Find where the given text appears and provide that cell's center as (x, y) coordinate. 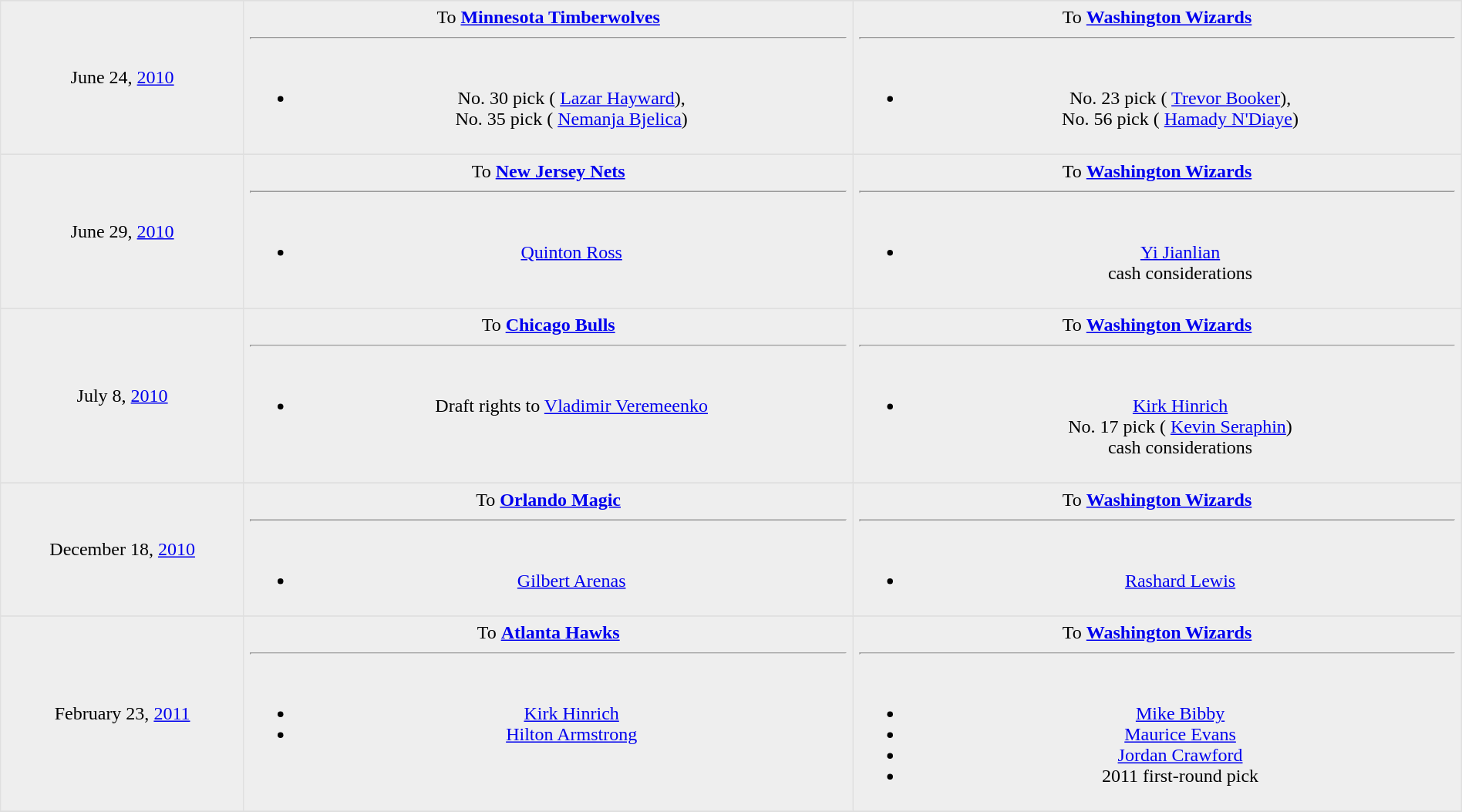
June 24, 2010 (123, 78)
To Orlando Magic Gilbert Arenas (547, 549)
June 29, 2010 (123, 231)
To Washington WizardsNo. 23 pick ( Trevor Booker),No. 56 pick ( Hamady N'Diaye) (1157, 78)
To Washington Wizards Rashard Lewis (1157, 549)
To New Jersey Nets Quinton Ross (547, 231)
To Atlanta Hawks Kirk Hinrich Hilton Armstrong (547, 714)
July 8, 2010 (123, 396)
To Minnesota TimberwolvesNo. 30 pick ( Lazar Hayward),No. 35 pick ( Nemanja Bjelica) (547, 78)
February 23, 2011 (123, 714)
To Chicago BullsDraft rights to Vladimir Veremeenko (547, 396)
To Washington Wizards Mike Bibby Maurice Evans Jordan Crawford2011 first-round pick (1157, 714)
December 18, 2010 (123, 549)
To Washington Wizards Yi Jianliancash considerations (1157, 231)
To Washington Wizards Kirk HinrichNo. 17 pick ( Kevin Seraphin)cash considerations (1157, 396)
